Return the (x, y) coordinate for the center point of the cell that contains the specified text.  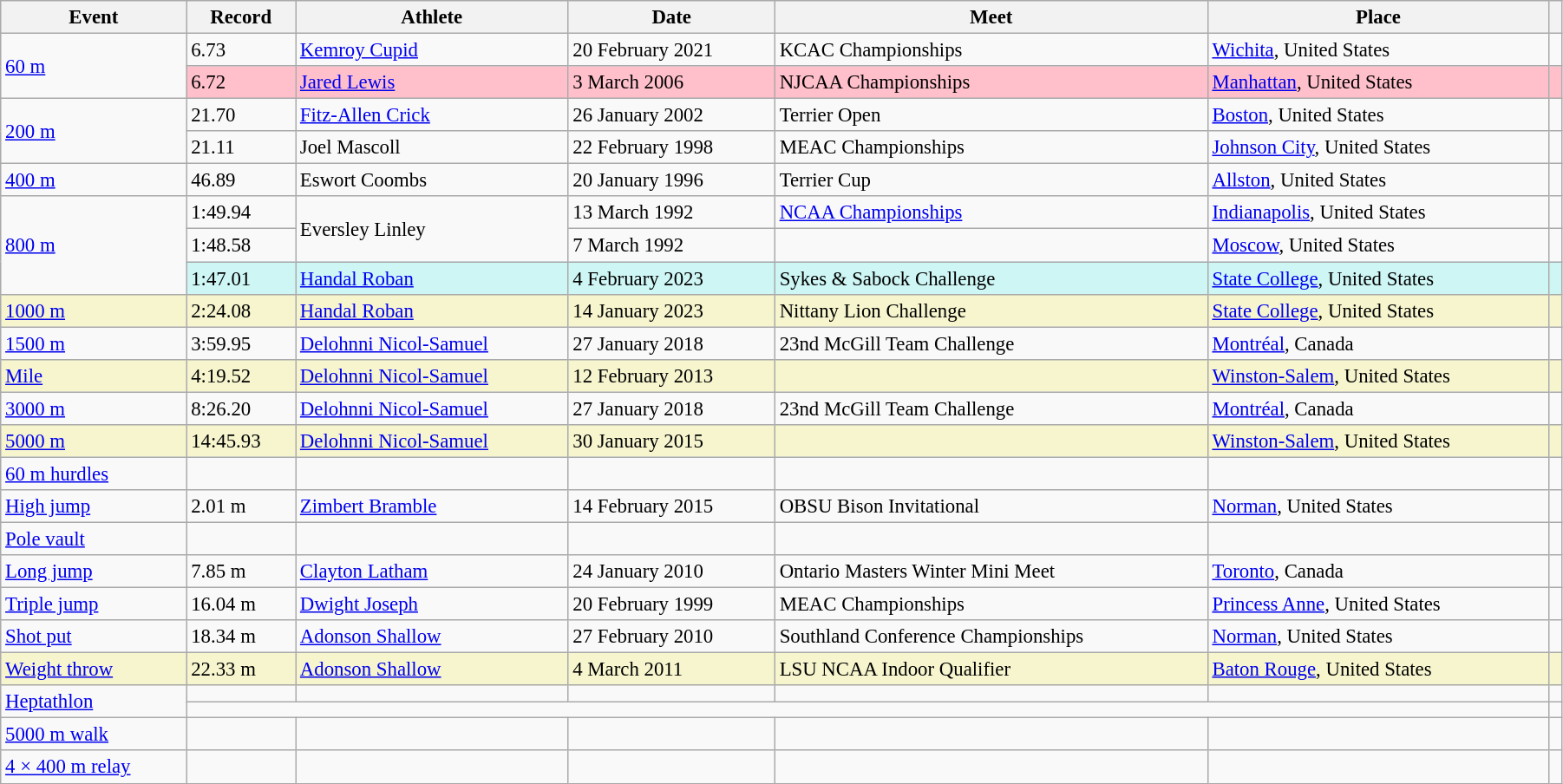
3 March 2006 (671, 82)
2.01 m (241, 506)
Terrier Open (991, 115)
Fitz-Allen Crick (432, 115)
24 January 2010 (671, 572)
7.85 m (241, 572)
Wichita, United States (1378, 50)
NCAA Championships (991, 212)
Johnson City, United States (1378, 147)
Pole vault (94, 539)
26 January 2002 (671, 115)
Jared Lewis (432, 82)
18.34 m (241, 637)
4 February 2023 (671, 278)
Weight throw (94, 670)
Toronto, Canada (1378, 572)
Record (241, 17)
Dwight Joseph (432, 604)
Place (1378, 17)
2:24.08 (241, 310)
Kemroy Cupid (432, 50)
Moscow, United States (1378, 245)
Nittany Lion Challenge (991, 310)
16.04 m (241, 604)
5000 m walk (94, 735)
Princess Anne, United States (1378, 604)
Meet (991, 17)
20 February 1999 (671, 604)
Athlete (432, 17)
21.11 (241, 147)
3:59.95 (241, 343)
High jump (94, 506)
5000 m (94, 441)
27 February 2010 (671, 637)
Date (671, 17)
LSU NCAA Indoor Qualifier (991, 670)
Southland Conference Championships (991, 637)
Long jump (94, 572)
7 March 1992 (671, 245)
800 m (94, 245)
1:48.58 (241, 245)
Boston, United States (1378, 115)
12 February 2013 (671, 376)
OBSU Bison Invitational (991, 506)
Zimbert Bramble (432, 506)
Eswort Coombs (432, 180)
30 January 2015 (671, 441)
1:49.94 (241, 212)
60 m (94, 66)
22 February 1998 (671, 147)
Heptathlon (94, 702)
Allston, United States (1378, 180)
Shot put (94, 637)
4 × 400 m relay (94, 768)
4:19.52 (241, 376)
1000 m (94, 310)
14:45.93 (241, 441)
NJCAA Championships (991, 82)
Event (94, 17)
6.72 (241, 82)
Mile (94, 376)
Baton Rouge, United States (1378, 670)
60 m hurdles (94, 474)
Eversley Linley (432, 229)
46.89 (241, 180)
Joel Mascoll (432, 147)
Ontario Masters Winter Mini Meet (991, 572)
20 February 2021 (671, 50)
Indianapolis, United States (1378, 212)
22.33 m (241, 670)
Manhattan, United States (1378, 82)
14 February 2015 (671, 506)
4 March 2011 (671, 670)
Triple jump (94, 604)
20 January 1996 (671, 180)
200 m (94, 132)
400 m (94, 180)
14 January 2023 (671, 310)
13 March 1992 (671, 212)
3000 m (94, 408)
Sykes & Sabock Challenge (991, 278)
6.73 (241, 50)
8:26.20 (241, 408)
1:47.01 (241, 278)
Terrier Cup (991, 180)
1500 m (94, 343)
Clayton Latham (432, 572)
KCAC Championships (991, 50)
21.70 (241, 115)
